Search for the cell housing the specified text and yield its (X, Y) center coordinate. 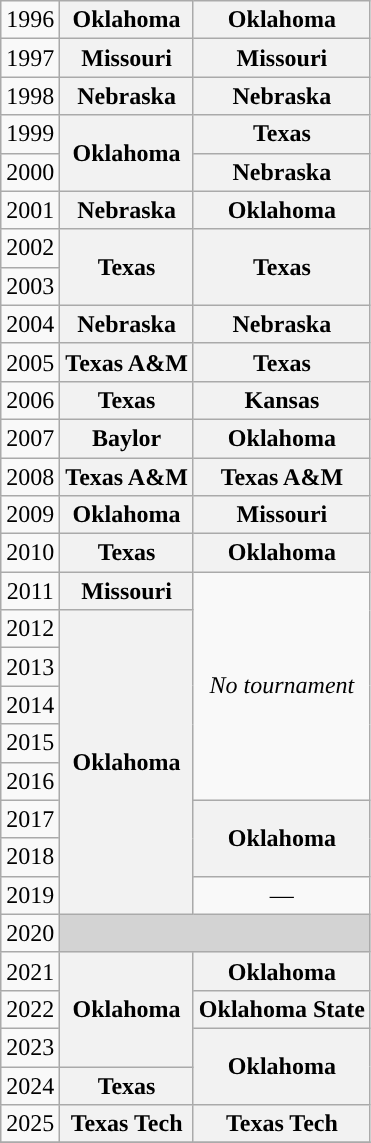
— (282, 895)
Baylor (127, 438)
2017 (30, 819)
2006 (30, 400)
2012 (30, 629)
Oklahoma State (282, 1009)
2008 (30, 477)
1999 (30, 134)
2020 (30, 933)
1998 (30, 96)
2015 (30, 743)
2023 (30, 1047)
2004 (30, 324)
No tournament (282, 686)
2024 (30, 1085)
2009 (30, 515)
2003 (30, 286)
2025 (30, 1124)
2007 (30, 438)
1997 (30, 58)
Kansas (282, 400)
2005 (30, 362)
2016 (30, 781)
2018 (30, 857)
2014 (30, 705)
2002 (30, 248)
2011 (30, 591)
2019 (30, 895)
1996 (30, 20)
2013 (30, 667)
2000 (30, 172)
2001 (30, 210)
2021 (30, 971)
2010 (30, 553)
2022 (30, 1009)
